Return the [X, Y] coordinate for the center point of the cell that contains the specified text.  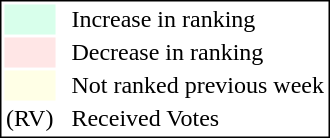
(RV) [29, 119]
Received Votes [198, 119]
Decrease in ranking [198, 53]
Increase in ranking [198, 19]
Not ranked previous week [198, 85]
